Locate the cell with the specified text and output its [x, y] center coordinate. 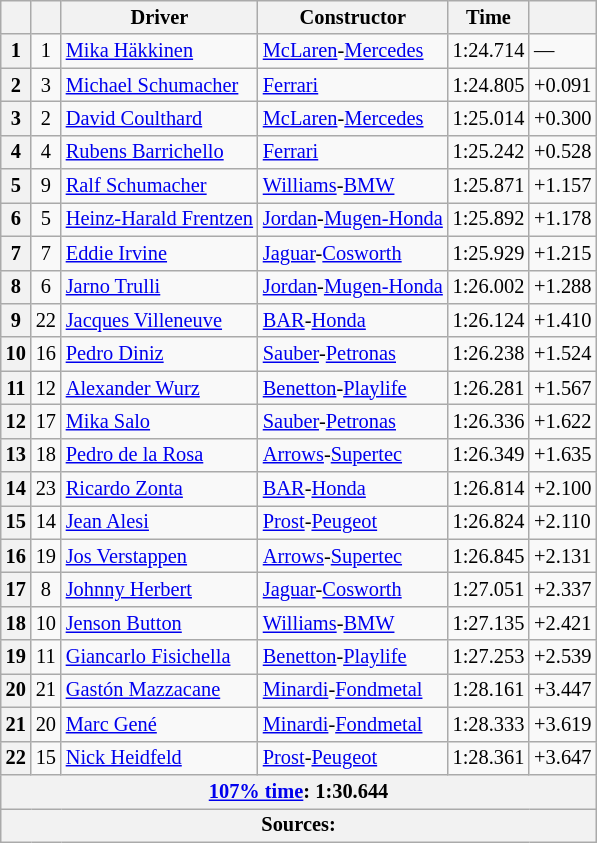
1:27.051 [489, 589]
1:26.824 [489, 522]
Johnny Herbert [160, 589]
+3.647 [562, 758]
Giancarlo Fisichella [160, 657]
1:26.814 [489, 489]
+2.100 [562, 489]
+1.215 [562, 253]
+1.635 [562, 455]
1:26.845 [489, 556]
+3.447 [562, 690]
+1.178 [562, 219]
1:24.805 [489, 85]
+2.539 [562, 657]
Eddie Irvine [160, 253]
+0.528 [562, 152]
Sources: [299, 825]
1:25.014 [489, 118]
Gastón Mazzacane [160, 690]
+1.622 [562, 421]
1:26.124 [489, 320]
Nick Heidfeld [160, 758]
Driver [160, 17]
Mika Häkkinen [160, 51]
1:25.929 [489, 253]
Ralf Schumacher [160, 186]
+3.619 [562, 724]
1:26.002 [489, 287]
1:27.135 [489, 623]
Constructor [353, 17]
+2.110 [562, 522]
Marc Gené [160, 724]
Jacques Villeneuve [160, 320]
13 [16, 455]
1:26.336 [489, 421]
Pedro Diniz [160, 354]
+0.300 [562, 118]
Jarno Trulli [160, 287]
23 [46, 489]
1:28.361 [489, 758]
Jos Verstappen [160, 556]
Jenson Button [160, 623]
David Coulthard [160, 118]
1:24.714 [489, 51]
Mika Salo [160, 421]
1:26.238 [489, 354]
1:28.161 [489, 690]
Time [489, 17]
1:27.253 [489, 657]
1:25.871 [489, 186]
Michael Schumacher [160, 85]
+1.524 [562, 354]
1:28.333 [489, 724]
+1.157 [562, 186]
1:25.892 [489, 219]
1:26.281 [489, 388]
Heinz-Harald Frentzen [160, 219]
+2.131 [562, 556]
Ricardo Zonta [160, 489]
1:26.349 [489, 455]
107% time: 1:30.644 [299, 791]
— [562, 51]
Pedro de la Rosa [160, 455]
Alexander Wurz [160, 388]
+1.567 [562, 388]
+1.410 [562, 320]
1:25.242 [489, 152]
Rubens Barrichello [160, 152]
+1.288 [562, 287]
+0.091 [562, 85]
+2.421 [562, 623]
Jean Alesi [160, 522]
+2.337 [562, 589]
